Capture the cell that displays the provided text and extract its [x, y] central coordinate. 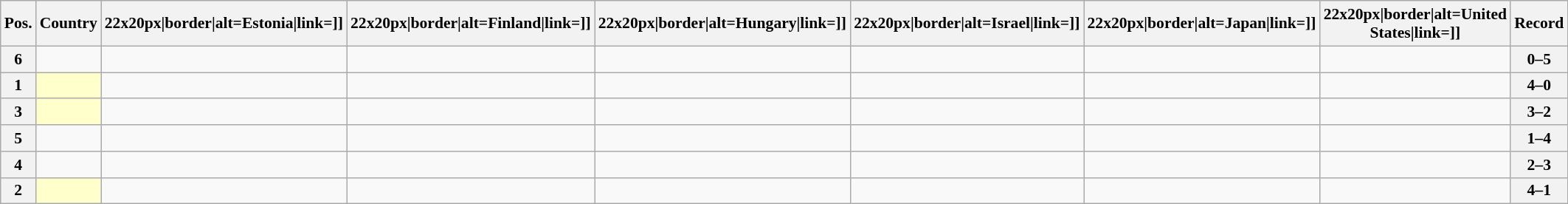
Record [1539, 24]
6 [18, 59]
4–0 [1539, 86]
5 [18, 138]
2 [18, 191]
1–4 [1539, 138]
4 [18, 165]
3 [18, 112]
22x20px|border|alt=United States|link=]] [1415, 24]
2–3 [1539, 165]
0–5 [1539, 59]
1 [18, 86]
3–2 [1539, 112]
4–1 [1539, 191]
Country [69, 24]
22x20px|border|alt=Japan|link=]] [1201, 24]
22x20px|border|alt=Hungary|link=]] [722, 24]
22x20px|border|alt=Estonia|link=]] [224, 24]
22x20px|border|alt=Finland|link=]] [471, 24]
22x20px|border|alt=Israel|link=]] [967, 24]
Pos. [18, 24]
